Return the (x, y) coordinate for the center point of the cell that contains the specified text.  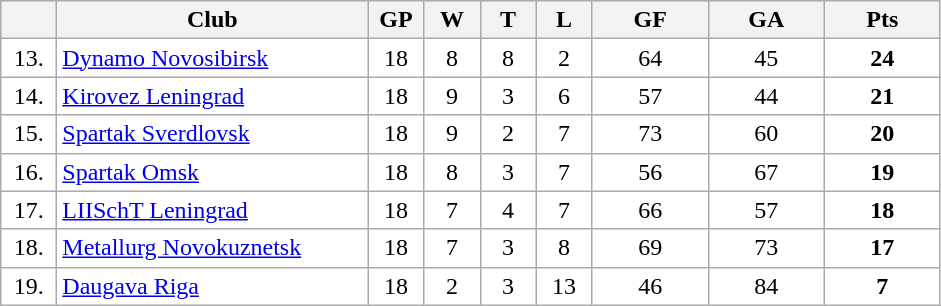
Spartak Sverdlovsk (212, 134)
21 (882, 96)
64 (650, 58)
17 (882, 248)
13 (564, 286)
18. (29, 248)
15. (29, 134)
Metallurg Novokuznetsk (212, 248)
Spartak Omsk (212, 172)
Kirovez Leningrad (212, 96)
46 (650, 286)
24 (882, 58)
Dynamo Novosibirsk (212, 58)
69 (650, 248)
66 (650, 210)
19 (882, 172)
16. (29, 172)
17. (29, 210)
60 (766, 134)
4 (508, 210)
14. (29, 96)
GA (766, 20)
GP (396, 20)
W (452, 20)
Daugava Riga (212, 286)
L (564, 20)
GF (650, 20)
19. (29, 286)
20 (882, 134)
44 (766, 96)
13. (29, 58)
45 (766, 58)
67 (766, 172)
84 (766, 286)
LIISchT Leningrad (212, 210)
Club (212, 20)
T (508, 20)
56 (650, 172)
Pts (882, 20)
6 (564, 96)
